Detect which cell encompasses the target text, then output its [X, Y] center coordinate. 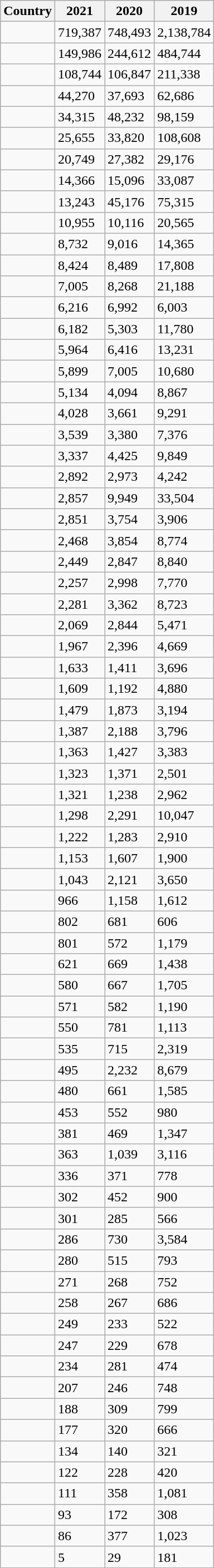
781 [129, 1028]
552 [129, 1112]
249 [79, 1324]
661 [129, 1091]
667 [129, 985]
2,962 [184, 795]
5,964 [79, 350]
801 [79, 943]
1,347 [184, 1133]
301 [79, 1218]
2020 [129, 11]
3,661 [129, 413]
1,900 [184, 858]
571 [79, 1007]
149,986 [79, 53]
1,283 [129, 837]
2021 [79, 11]
1,585 [184, 1091]
2,851 [79, 519]
98,159 [184, 117]
1,039 [129, 1155]
730 [129, 1239]
8,679 [184, 1070]
3,696 [184, 668]
522 [184, 1324]
14,366 [79, 180]
1,479 [79, 710]
606 [184, 921]
980 [184, 1112]
27,382 [129, 159]
1,438 [184, 964]
228 [129, 1472]
2,844 [129, 625]
7,770 [184, 583]
2,319 [184, 1049]
3,194 [184, 710]
188 [79, 1409]
10,955 [79, 223]
106,847 [129, 75]
246 [129, 1388]
678 [184, 1345]
1,873 [129, 710]
1,113 [184, 1028]
268 [129, 1281]
515 [129, 1260]
3,337 [79, 456]
4,880 [184, 689]
10,680 [184, 371]
3,906 [184, 519]
8,424 [79, 265]
1,023 [184, 1536]
75,315 [184, 201]
9,016 [129, 244]
336 [79, 1176]
802 [79, 921]
1,705 [184, 985]
2,396 [129, 647]
2,857 [79, 498]
748 [184, 1388]
748,493 [129, 32]
11,780 [184, 329]
108,608 [184, 138]
285 [129, 1218]
2,998 [129, 583]
8,732 [79, 244]
5,134 [79, 392]
3,854 [129, 540]
2,281 [79, 604]
3,362 [129, 604]
271 [79, 1281]
2,449 [79, 561]
1,158 [129, 900]
247 [79, 1345]
2,847 [129, 561]
Country [28, 11]
484,744 [184, 53]
15,096 [129, 180]
20,749 [79, 159]
2,910 [184, 837]
1,238 [129, 795]
207 [79, 1388]
45,176 [129, 201]
2,188 [129, 731]
9,291 [184, 413]
686 [184, 1303]
799 [184, 1409]
752 [184, 1281]
1,612 [184, 900]
572 [129, 943]
6,003 [184, 308]
4,669 [184, 647]
21,188 [184, 287]
566 [184, 1218]
5 [79, 1557]
10,116 [129, 223]
2,138,784 [184, 32]
3,650 [184, 879]
669 [129, 964]
177 [79, 1430]
20,565 [184, 223]
1,321 [79, 795]
48,232 [129, 117]
8,268 [129, 287]
381 [79, 1133]
17,808 [184, 265]
453 [79, 1112]
550 [79, 1028]
29,176 [184, 159]
793 [184, 1260]
321 [184, 1451]
8,840 [184, 561]
9,949 [129, 498]
6,992 [129, 308]
1,153 [79, 858]
719,387 [79, 32]
2,468 [79, 540]
122 [79, 1472]
108,744 [79, 75]
10,047 [184, 816]
1,363 [79, 752]
111 [79, 1493]
5,303 [129, 329]
1,427 [129, 752]
5,471 [184, 625]
1,411 [129, 668]
1,323 [79, 773]
1,179 [184, 943]
93 [79, 1515]
666 [184, 1430]
2,069 [79, 625]
6,416 [129, 350]
1,967 [79, 647]
8,867 [184, 392]
1,609 [79, 689]
229 [129, 1345]
4,242 [184, 477]
3,584 [184, 1239]
34,315 [79, 117]
8,774 [184, 540]
140 [129, 1451]
1,633 [79, 668]
267 [129, 1303]
474 [184, 1367]
4,028 [79, 413]
37,693 [129, 96]
280 [79, 1260]
900 [184, 1197]
580 [79, 985]
1,190 [184, 1007]
2,257 [79, 583]
6,216 [79, 308]
681 [129, 921]
5,899 [79, 371]
3,383 [184, 752]
8,489 [129, 265]
13,243 [79, 201]
966 [79, 900]
535 [79, 1049]
14,365 [184, 244]
3,380 [129, 435]
181 [184, 1557]
286 [79, 1239]
1,387 [79, 731]
309 [129, 1409]
211,338 [184, 75]
371 [129, 1176]
452 [129, 1197]
4,094 [129, 392]
2,232 [129, 1070]
363 [79, 1155]
33,820 [129, 138]
3,539 [79, 435]
480 [79, 1091]
6,182 [79, 329]
3,796 [184, 731]
172 [129, 1515]
1,607 [129, 858]
2,501 [184, 773]
244,612 [129, 53]
25,655 [79, 138]
1,298 [79, 816]
2,291 [129, 816]
715 [129, 1049]
3,116 [184, 1155]
495 [79, 1070]
1,371 [129, 773]
134 [79, 1451]
258 [79, 1303]
1,043 [79, 879]
33,504 [184, 498]
7,376 [184, 435]
1,222 [79, 837]
308 [184, 1515]
234 [79, 1367]
33,087 [184, 180]
3,754 [129, 519]
44,270 [79, 96]
29 [129, 1557]
233 [129, 1324]
2019 [184, 11]
2,973 [129, 477]
469 [129, 1133]
621 [79, 964]
281 [129, 1367]
62,686 [184, 96]
86 [79, 1536]
1,192 [129, 689]
358 [129, 1493]
13,231 [184, 350]
8,723 [184, 604]
320 [129, 1430]
9,849 [184, 456]
302 [79, 1197]
4,425 [129, 456]
1,081 [184, 1493]
377 [129, 1536]
582 [129, 1007]
2,892 [79, 477]
778 [184, 1176]
420 [184, 1472]
2,121 [129, 879]
